Locate the cell with the specified text and output its (X, Y) center coordinate. 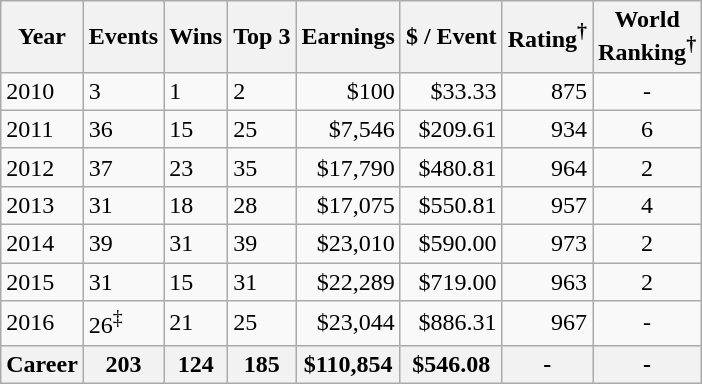
Career (42, 364)
2011 (42, 129)
$ / Event (451, 37)
Events (123, 37)
2012 (42, 167)
21 (196, 324)
$550.81 (451, 205)
4 (648, 205)
973 (547, 244)
963 (547, 282)
28 (262, 205)
964 (547, 167)
967 (547, 324)
2015 (42, 282)
$719.00 (451, 282)
$22,289 (348, 282)
$590.00 (451, 244)
WorldRanking† (648, 37)
$100 (348, 91)
$110,854 (348, 364)
957 (547, 205)
36 (123, 129)
35 (262, 167)
124 (196, 364)
6 (648, 129)
185 (262, 364)
$7,546 (348, 129)
Year (42, 37)
2014 (42, 244)
$33.33 (451, 91)
Rating† (547, 37)
Top 3 (262, 37)
Wins (196, 37)
Earnings (348, 37)
37 (123, 167)
$17,075 (348, 205)
3 (123, 91)
2016 (42, 324)
203 (123, 364)
18 (196, 205)
934 (547, 129)
$886.31 (451, 324)
2010 (42, 91)
$480.81 (451, 167)
$546.08 (451, 364)
$209.61 (451, 129)
23 (196, 167)
1 (196, 91)
26‡ (123, 324)
$23,044 (348, 324)
875 (547, 91)
2013 (42, 205)
$17,790 (348, 167)
$23,010 (348, 244)
